Capture the cell that displays the provided text and extract its (x, y) central coordinate. 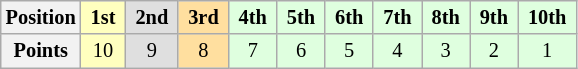
10th (547, 17)
6 (301, 51)
2 (494, 51)
9 (152, 51)
7 (253, 51)
6th (349, 17)
1 (547, 51)
9th (494, 17)
3 (446, 51)
2nd (152, 17)
10 (104, 51)
7th (397, 17)
5 (349, 51)
8 (203, 51)
3rd (203, 17)
Points (41, 51)
8th (446, 17)
4 (397, 51)
Position (41, 17)
4th (253, 17)
5th (301, 17)
1st (104, 17)
